Identify which cell holds the provided text, then report its [x, y] central coordinate. 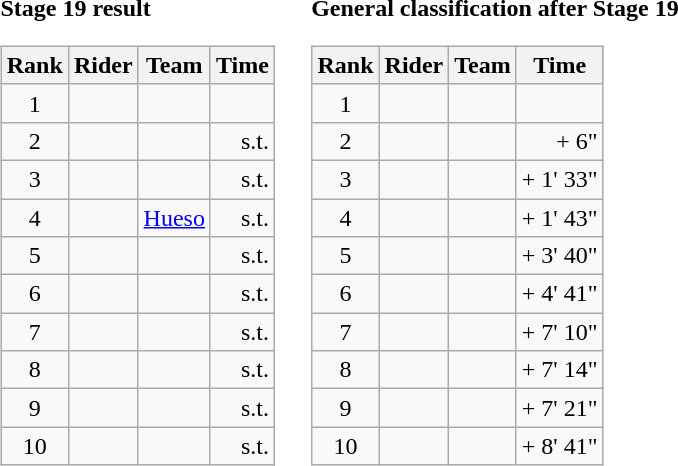
+ 7' 21" [560, 408]
+ 1' 33" [560, 179]
Hueso [174, 217]
+ 7' 10" [560, 332]
+ 3' 40" [560, 256]
+ 6" [560, 141]
+ 8' 41" [560, 446]
+ 1' 43" [560, 217]
+ 7' 14" [560, 370]
+ 4' 41" [560, 294]
